Provide the [x, y] coordinate of the cell's center where the given text is located.  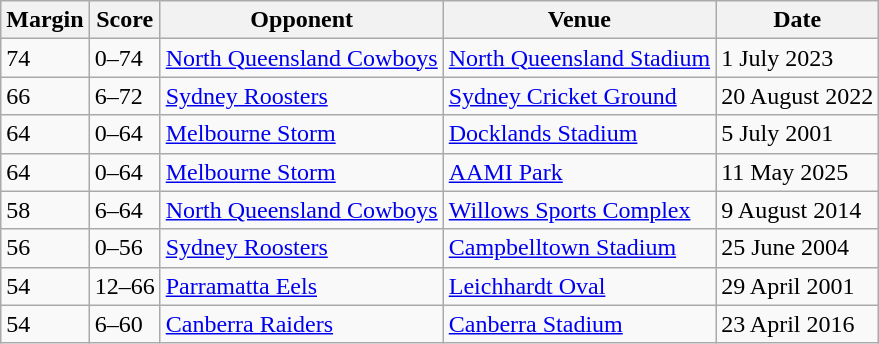
1 July 2023 [798, 58]
Docklands Stadium [579, 134]
North Queensland Stadium [579, 58]
Score [124, 20]
Venue [579, 20]
25 June 2004 [798, 248]
12–66 [124, 286]
6–64 [124, 210]
20 August 2022 [798, 96]
29 April 2001 [798, 286]
0–56 [124, 248]
Leichhardt Oval [579, 286]
66 [45, 96]
Sydney Cricket Ground [579, 96]
AAMI Park [579, 172]
6–60 [124, 324]
56 [45, 248]
Campbelltown Stadium [579, 248]
11 May 2025 [798, 172]
Margin [45, 20]
Canberra Raiders [302, 324]
Opponent [302, 20]
9 August 2014 [798, 210]
Canberra Stadium [579, 324]
5 July 2001 [798, 134]
0–74 [124, 58]
Willows Sports Complex [579, 210]
23 April 2016 [798, 324]
58 [45, 210]
74 [45, 58]
6–72 [124, 96]
Parramatta Eels [302, 286]
Date [798, 20]
